From the cell containing the given text, extract its center point as (X, Y) coordinate. 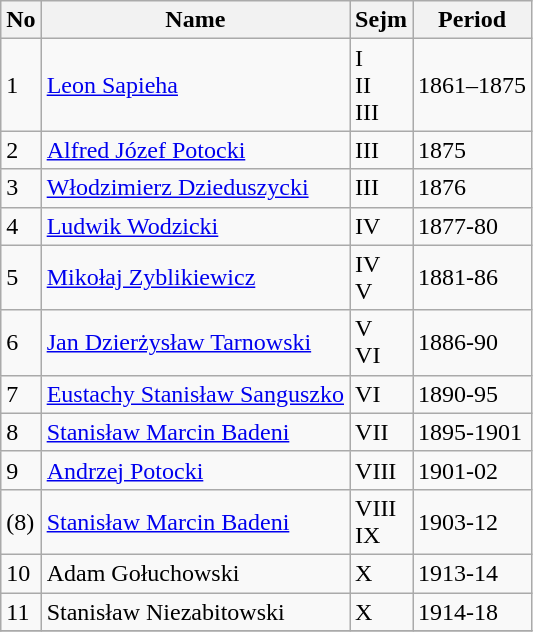
1876 (472, 188)
10 (21, 573)
4 (21, 226)
1895-1901 (472, 432)
IIIIII (382, 85)
1 (21, 85)
5 (21, 278)
VIIIIX (382, 522)
1890-95 (472, 394)
IV (382, 226)
2 (21, 150)
Name (195, 20)
9 (21, 470)
VVI (382, 342)
No (21, 20)
(8) (21, 522)
1903-12 (472, 522)
1875 (472, 150)
Włodzimierz Dzieduszycki (195, 188)
1881-86 (472, 278)
Eustachy Stanisław Sanguszko (195, 394)
11 (21, 611)
1914-18 (472, 611)
1913-14 (472, 573)
Period (472, 20)
Ludwik Wodzicki (195, 226)
VIII (382, 470)
Alfred Józef Potocki (195, 150)
VI (382, 394)
Sejm (382, 20)
6 (21, 342)
7 (21, 394)
Mikołaj Zyblikiewicz (195, 278)
Leon Sapieha (195, 85)
Jan Dzierżysław Tarnowski (195, 342)
1901-02 (472, 470)
Stanisław Niezabitowski (195, 611)
1877-80 (472, 226)
3 (21, 188)
1861–1875 (472, 85)
8 (21, 432)
VII (382, 432)
Andrzej Potocki (195, 470)
Adam Gołuchowski (195, 573)
IVV (382, 278)
1886-90 (472, 342)
